Provide the (X, Y) coordinate of the cell's center where the given text is located.  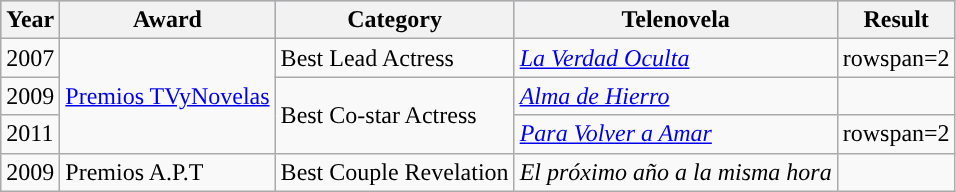
Alma de Hierro (676, 96)
Best Couple Revelation (394, 172)
Best Lead Actress (394, 58)
Premios TVyNovelas (168, 96)
Award (168, 20)
2007 (30, 58)
El próximo año a la misma hora (676, 172)
2011 (30, 134)
Result (896, 20)
La Verdad Oculta (676, 58)
Category (394, 20)
Best Co-star Actress (394, 115)
Telenovela (676, 20)
Year (30, 20)
Para Volver a Amar (676, 134)
Premios A.P.T (168, 172)
